Pinpoint the cell where the given text exists, returning its (x, y) midpoint coordinate. 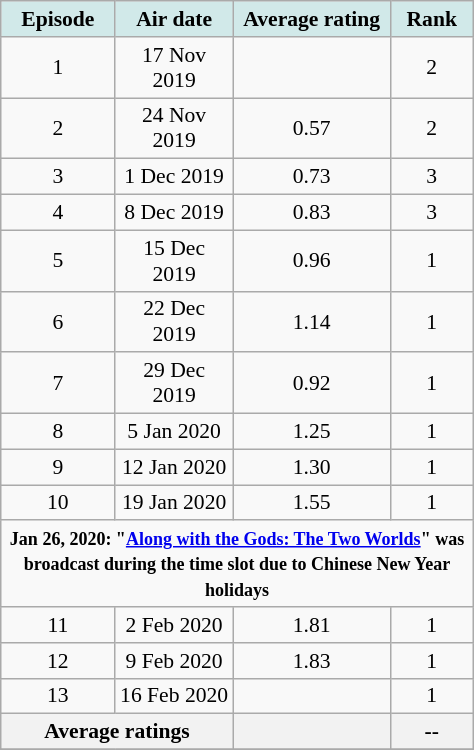
22 Dec 2019 (174, 322)
10 (58, 502)
1.81 (312, 625)
0.73 (312, 177)
19 Jan 2020 (174, 502)
Jan 26, 2020: "Along with the Gods: The Two Worlds" was broadcast during the time slot due to Chinese New Year holidays (237, 564)
1.30 (312, 467)
9 Feb 2020 (174, 660)
1.83 (312, 660)
8 Dec 2019 (174, 212)
-- (432, 732)
7 (58, 382)
Episode (58, 19)
2 Feb 2020 (174, 625)
Average ratings (117, 732)
5 (58, 260)
4 (58, 212)
9 (58, 467)
Rank (432, 19)
Air date (174, 19)
8 (58, 431)
24 Nov 2019 (174, 128)
29 Dec 2019 (174, 382)
1 Dec 2019 (174, 177)
0.92 (312, 382)
16 Feb 2020 (174, 696)
12 (58, 660)
0.96 (312, 260)
Average rating (312, 19)
17 Nov 2019 (174, 66)
6 (58, 322)
1.14 (312, 322)
1.25 (312, 431)
5 Jan 2020 (174, 431)
12 Jan 2020 (174, 467)
11 (58, 625)
15 Dec 2019 (174, 260)
1.55 (312, 502)
0.83 (312, 212)
13 (58, 696)
0.57 (312, 128)
